Find where the given text appears and provide that cell's center as (X, Y) coordinate. 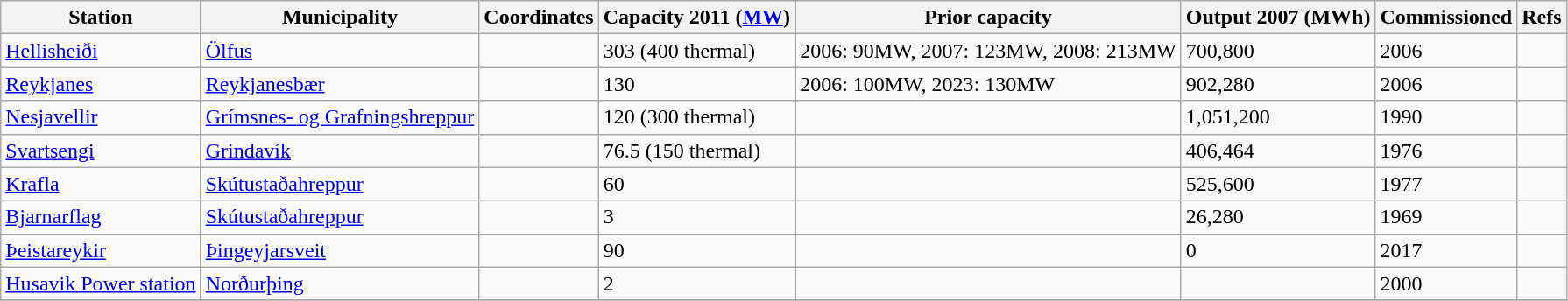
525,600 (1278, 184)
76.5 (150 thermal) (696, 150)
1977 (1446, 184)
902,280 (1278, 84)
406,464 (1278, 150)
Svartsengi (101, 150)
Prior capacity (988, 17)
Krafla (101, 184)
Refs (1542, 17)
2006: 100MW, 2023: 130MW (988, 84)
60 (696, 184)
1,051,200 (1278, 117)
2017 (1446, 250)
Station (101, 17)
Ölfus (340, 51)
1969 (1446, 217)
1990 (1446, 117)
Þingeyjarsveit (340, 250)
Hellisheiði (101, 51)
700,800 (1278, 51)
Output 2007 (MWh) (1278, 17)
Coordinates (539, 17)
Reykjanesbær (340, 84)
Commissioned (1446, 17)
Nesjavellir (101, 117)
26,280 (1278, 217)
Bjarnarflag (101, 217)
Þeistareykir (101, 250)
1976 (1446, 150)
2 (696, 283)
120 (300 thermal) (696, 117)
2006: 90MW, 2007: 123MW, 2008: 213MW (988, 51)
90 (696, 250)
Grímsnes- og Grafningshreppur (340, 117)
Grindavík (340, 150)
2000 (1446, 283)
0 (1278, 250)
Husavik Power station (101, 283)
3 (696, 217)
Reykjanes (101, 84)
303 (400 thermal) (696, 51)
Norðurþing (340, 283)
130 (696, 84)
Capacity 2011 (MW) (696, 17)
Municipality (340, 17)
